Detect which cell encompasses the target text, then output its [x, y] center coordinate. 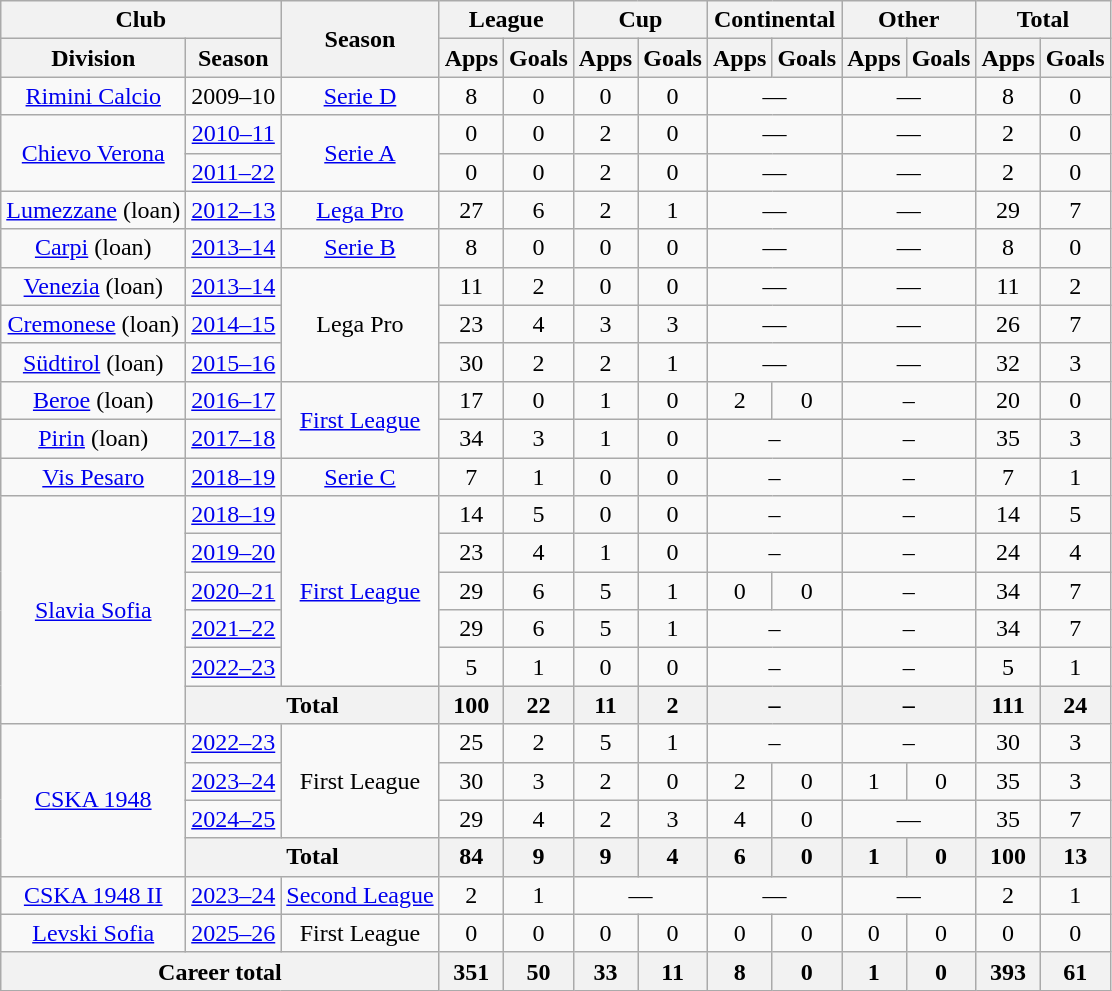
Carpi (loan) [94, 248]
2025–26 [234, 933]
Südtirol (loan) [94, 362]
2014–15 [234, 324]
33 [605, 971]
CSKA 1948 [94, 800]
Continental [774, 20]
Lumezzane (loan) [94, 210]
Career total [220, 971]
League [506, 20]
Cup [640, 20]
2020–21 [234, 591]
111 [1008, 705]
2016–17 [234, 400]
2009–10 [234, 96]
Other [909, 20]
Venezia (loan) [94, 286]
32 [1008, 362]
Vis Pesaro [94, 477]
Rimini Calcio [94, 96]
Pirin (loan) [94, 438]
2012–13 [234, 210]
2015–16 [234, 362]
Serie A [360, 153]
61 [1075, 971]
25 [471, 743]
Slavia Sofia [94, 610]
351 [471, 971]
22 [539, 705]
CSKA 1948 II [94, 895]
84 [471, 857]
Serie B [360, 248]
Levski Sofia [94, 933]
2021–22 [234, 629]
27 [471, 210]
20 [1008, 400]
Chievo Verona [94, 153]
Beroe (loan) [94, 400]
Serie C [360, 477]
Serie D [360, 96]
2017–18 [234, 438]
Club [141, 20]
2019–20 [234, 553]
Cremonese (loan) [94, 324]
Division [94, 58]
26 [1008, 324]
Second League [360, 895]
50 [539, 971]
13 [1075, 857]
2024–25 [234, 819]
393 [1008, 971]
2011–22 [234, 172]
17 [471, 400]
2010–11 [234, 134]
